Scan for the cell matching the given text and deliver its [x, y] coordinate at center. 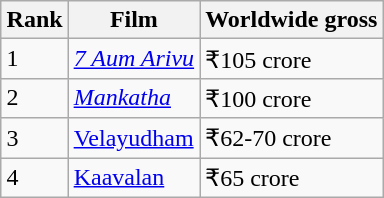
Worldwide gross [292, 20]
2 [34, 98]
Rank [34, 20]
4 [34, 178]
₹65 crore [292, 178]
3 [34, 138]
₹105 crore [292, 59]
₹62-70 crore [292, 138]
Film [134, 20]
7 Aum Arivu [134, 59]
Mankatha [134, 98]
Kaavalan [134, 178]
1 [34, 59]
Velayudham [134, 138]
₹100 crore [292, 98]
